Find where the given text appears and provide that cell's center as (x, y) coordinate. 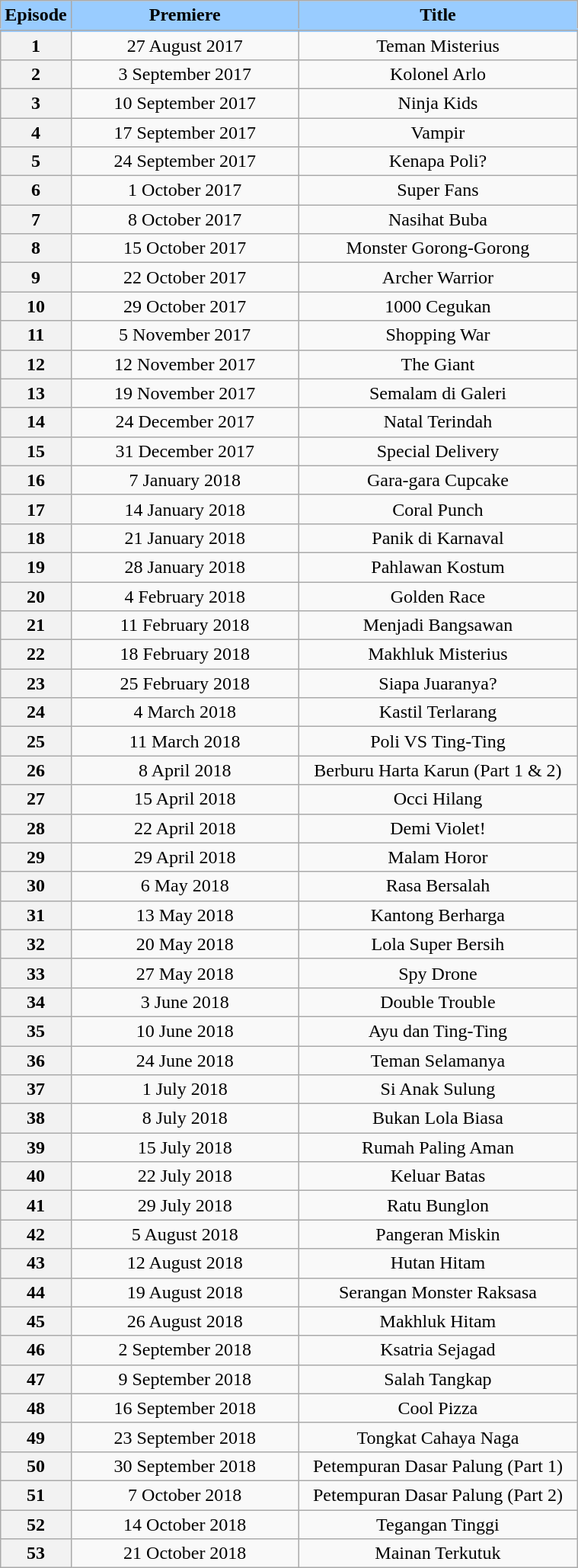
Tegangan Tinggi (437, 1525)
4 February 2018 (184, 597)
19 November 2017 (184, 393)
20 (36, 597)
20 May 2018 (184, 944)
29 July 2018 (184, 1205)
Ratu Bunglon (437, 1205)
Si Anak Sulung (437, 1090)
Double Trouble (437, 1002)
48 (36, 1408)
Teman Selamanya (437, 1060)
25 February 2018 (184, 683)
21 October 2018 (184, 1554)
4 March 2018 (184, 712)
Kastil Terlarang (437, 712)
29 (36, 857)
3 June 2018 (184, 1002)
11 February 2018 (184, 626)
27 (36, 799)
Salah Tangkap (437, 1379)
17 September 2017 (184, 132)
27 May 2018 (184, 973)
22 July 2018 (184, 1176)
29 April 2018 (184, 857)
Lola Super Bersih (437, 944)
The Giant (437, 364)
Ninja Kids (437, 103)
16 September 2018 (184, 1408)
28 (36, 828)
1 October 2017 (184, 190)
43 (36, 1263)
Vampir (437, 132)
30 (36, 886)
7 October 2018 (184, 1495)
21 (36, 626)
36 (36, 1060)
53 (36, 1554)
44 (36, 1292)
32 (36, 944)
42 (36, 1234)
10 September 2017 (184, 103)
Makhluk Hitam (437, 1321)
8 April 2018 (184, 770)
Kantong Berharga (437, 915)
Malam Horor (437, 857)
8 (36, 248)
35 (36, 1031)
31 December 2017 (184, 451)
26 August 2018 (184, 1321)
51 (36, 1495)
Mainan Terkutuk (437, 1554)
3 (36, 103)
1 (36, 45)
18 (36, 538)
13 (36, 393)
23 (36, 683)
24 December 2017 (184, 422)
Special Delivery (437, 451)
39 (36, 1147)
37 (36, 1090)
8 July 2018 (184, 1118)
Occi Hilang (437, 799)
Pangeran Miskin (437, 1234)
33 (36, 973)
Ayu dan Ting-Ting (437, 1031)
7 January 2018 (184, 480)
7 (36, 219)
5 August 2018 (184, 1234)
22 (36, 654)
Panik di Karnaval (437, 538)
Pahlawan Kostum (437, 567)
12 August 2018 (184, 1263)
14 (36, 422)
Spy Drone (437, 973)
47 (36, 1379)
34 (36, 1002)
27 August 2017 (184, 45)
9 September 2018 (184, 1379)
Rasa Bersalah (437, 886)
Hutan Hitam (437, 1263)
Episode (36, 16)
28 January 2018 (184, 567)
22 April 2018 (184, 828)
24 June 2018 (184, 1060)
40 (36, 1176)
24 (36, 712)
14 October 2018 (184, 1525)
10 June 2018 (184, 1031)
46 (36, 1350)
41 (36, 1205)
15 July 2018 (184, 1147)
Bukan Lola Biasa (437, 1118)
45 (36, 1321)
Menjadi Bangsawan (437, 626)
Ksatria Sejagad (437, 1350)
Kolonel Arlo (437, 74)
9 (36, 277)
Keluar Batas (437, 1176)
38 (36, 1118)
Demi Violet! (437, 828)
5 November 2017 (184, 335)
Title (437, 16)
50 (36, 1466)
Premiere (184, 16)
Tongkat Cahaya Naga (437, 1437)
31 (36, 915)
12 (36, 364)
23 September 2018 (184, 1437)
Monster Gorong-Gorong (437, 248)
22 October 2017 (184, 277)
17 (36, 509)
Makhluk Misterius (437, 654)
Rumah Paling Aman (437, 1147)
2 (36, 74)
Gara-gara Cupcake (437, 480)
8 October 2017 (184, 219)
Poli VS Ting-Ting (437, 741)
6 May 2018 (184, 886)
30 September 2018 (184, 1466)
6 (36, 190)
Archer Warrior (437, 277)
Petempuran Dasar Palung (Part 1) (437, 1466)
24 September 2017 (184, 162)
25 (36, 741)
Super Fans (437, 190)
15 (36, 451)
14 January 2018 (184, 509)
Semalam di Galeri (437, 393)
Natal Terindah (437, 422)
15 October 2017 (184, 248)
18 February 2018 (184, 654)
Siapa Juaranya? (437, 683)
1 July 2018 (184, 1090)
21 January 2018 (184, 538)
11 March 2018 (184, 741)
Kenapa Poli? (437, 162)
15 April 2018 (184, 799)
4 (36, 132)
13 May 2018 (184, 915)
Nasihat Buba (437, 219)
52 (36, 1525)
Petempuran Dasar Palung (Part 2) (437, 1495)
Teman Misterius (437, 45)
Coral Punch (437, 509)
3 September 2017 (184, 74)
29 October 2017 (184, 306)
19 August 2018 (184, 1292)
5 (36, 162)
Cool Pizza (437, 1408)
49 (36, 1437)
12 November 2017 (184, 364)
1000 Cegukan (437, 306)
10 (36, 306)
16 (36, 480)
Shopping War (437, 335)
Golden Race (437, 597)
2 September 2018 (184, 1350)
11 (36, 335)
Serangan Monster Raksasa (437, 1292)
19 (36, 567)
26 (36, 770)
Berburu Harta Karun (Part 1 & 2) (437, 770)
